Pinpoint the cell where the given text exists, returning its (X, Y) midpoint coordinate. 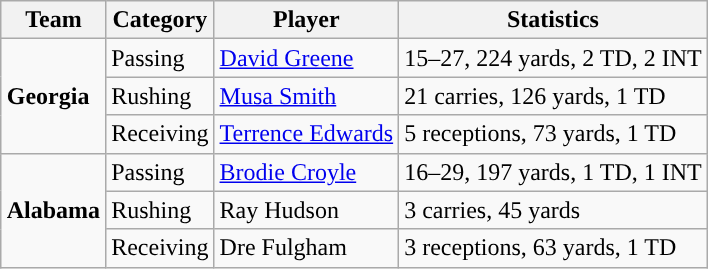
3 receptions, 63 yards, 1 TD (554, 248)
Brodie Croyle (306, 172)
Statistics (554, 20)
Dre Fulgham (306, 248)
21 carries, 126 yards, 1 TD (554, 96)
15–27, 224 yards, 2 TD, 2 INT (554, 58)
Georgia (53, 96)
Alabama (53, 210)
Team (53, 20)
Terrence Edwards (306, 134)
Category (160, 20)
5 receptions, 73 yards, 1 TD (554, 134)
16–29, 197 yards, 1 TD, 1 INT (554, 172)
David Greene (306, 58)
3 carries, 45 yards (554, 210)
Musa Smith (306, 96)
Player (306, 20)
Ray Hudson (306, 210)
